Return [X, Y] of the center of cell containing provided text 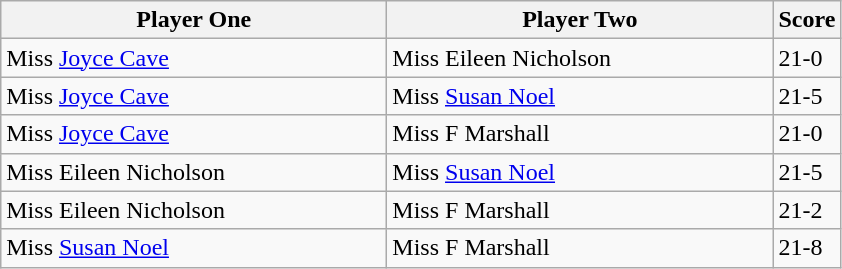
Player One [194, 20]
Player Two [580, 20]
21-2 [807, 210]
21-8 [807, 248]
Score [807, 20]
